Determine the (x, y) coordinate at the center of the cell enclosing the given text.  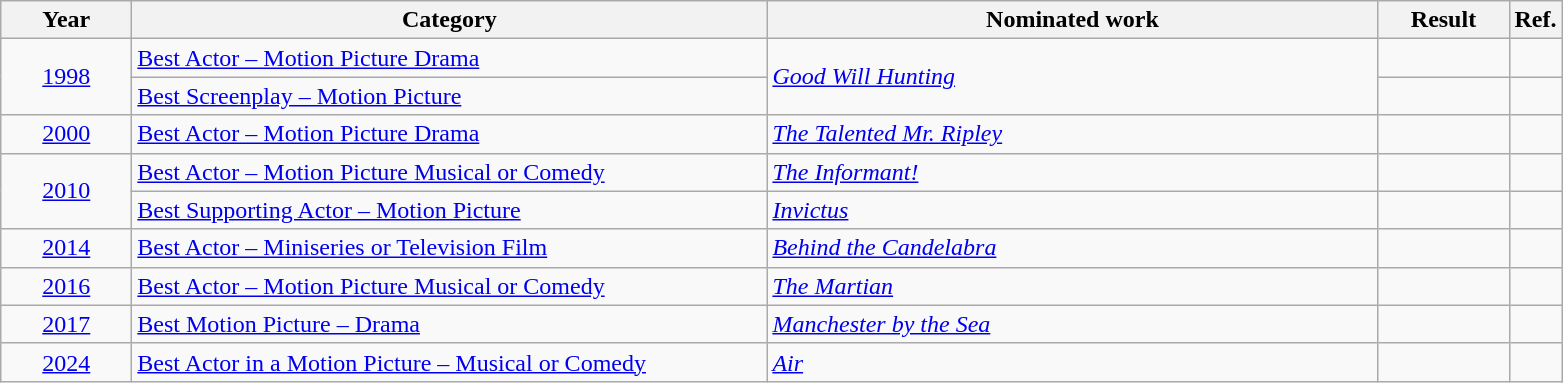
Behind the Candelabra (1072, 248)
Air (1072, 362)
2016 (66, 286)
Best Actor – Miniseries or Television Film (450, 248)
Result (1444, 20)
Best Actor in a Motion Picture – Musical or Comedy (450, 362)
Category (450, 20)
2000 (66, 134)
Best Screenplay – Motion Picture (450, 96)
Year (66, 20)
Manchester by the Sea (1072, 324)
2010 (66, 191)
The Martian (1072, 286)
2017 (66, 324)
Best Supporting Actor – Motion Picture (450, 210)
Invictus (1072, 210)
Ref. (1536, 20)
Nominated work (1072, 20)
The Talented Mr. Ripley (1072, 134)
Best Motion Picture – Drama (450, 324)
Good Will Hunting (1072, 77)
1998 (66, 77)
2014 (66, 248)
2024 (66, 362)
The Informant! (1072, 172)
